For the text-containing cell, return its midpoint in (X, Y) coordinate format. 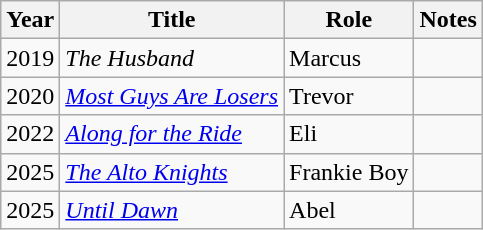
Until Dawn (172, 210)
Notes (448, 20)
Most Guys Are Losers (172, 96)
Marcus (349, 58)
2019 (30, 58)
Title (172, 20)
2020 (30, 96)
Abel (349, 210)
Trevor (349, 96)
The Husband (172, 58)
2022 (30, 134)
Role (349, 20)
Year (30, 20)
Frankie Boy (349, 172)
Along for the Ride (172, 134)
Eli (349, 134)
The Alto Knights (172, 172)
